Return the (X, Y) coordinate for the center point of the cell that contains the specified text.  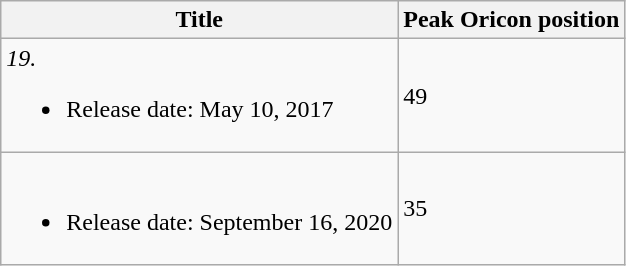
49 (512, 96)
35 (512, 208)
Title (200, 20)
Peak Oricon position (512, 20)
19.Release date: May 10, 2017 (200, 96)
Release date: September 16, 2020 (200, 208)
